Provide the (x, y) coordinate of the cell's center where the given text is located.  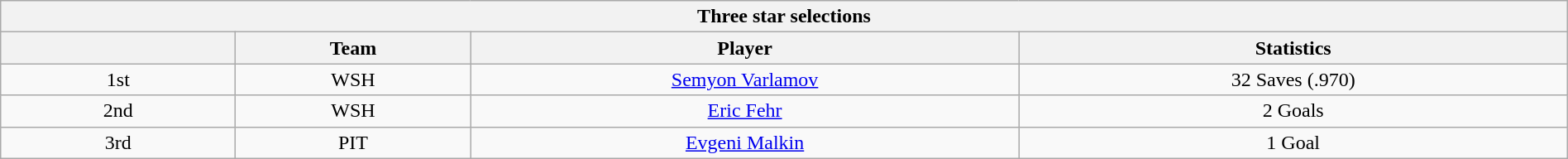
3rd (118, 142)
1 Goal (1293, 142)
Player (744, 48)
Three star selections (784, 17)
Team (353, 48)
2 Goals (1293, 111)
1st (118, 79)
Statistics (1293, 48)
32 Saves (.970) (1293, 79)
2nd (118, 111)
PIT (353, 142)
Eric Fehr (744, 111)
Semyon Varlamov (744, 79)
Evgeni Malkin (744, 142)
